From the cell containing the given text, extract its center point as [x, y] coordinate. 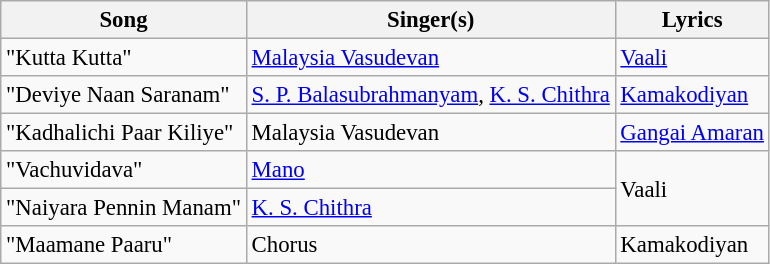
S. P. Balasubrahmanyam, K. S. Chithra [430, 95]
"Kadhalichi Paar Kiliye" [124, 133]
Chorus [430, 245]
"Naiyara Pennin Manam" [124, 208]
"Deviye Naan Saranam" [124, 95]
Song [124, 20]
Gangai Amaran [692, 133]
Lyrics [692, 20]
"Vachuvidava" [124, 170]
"Maamane Paaru" [124, 245]
Mano [430, 170]
Singer(s) [430, 20]
"Kutta Kutta" [124, 58]
K. S. Chithra [430, 208]
